Determine the (X, Y) coordinate at the center of the cell enclosing the given text.  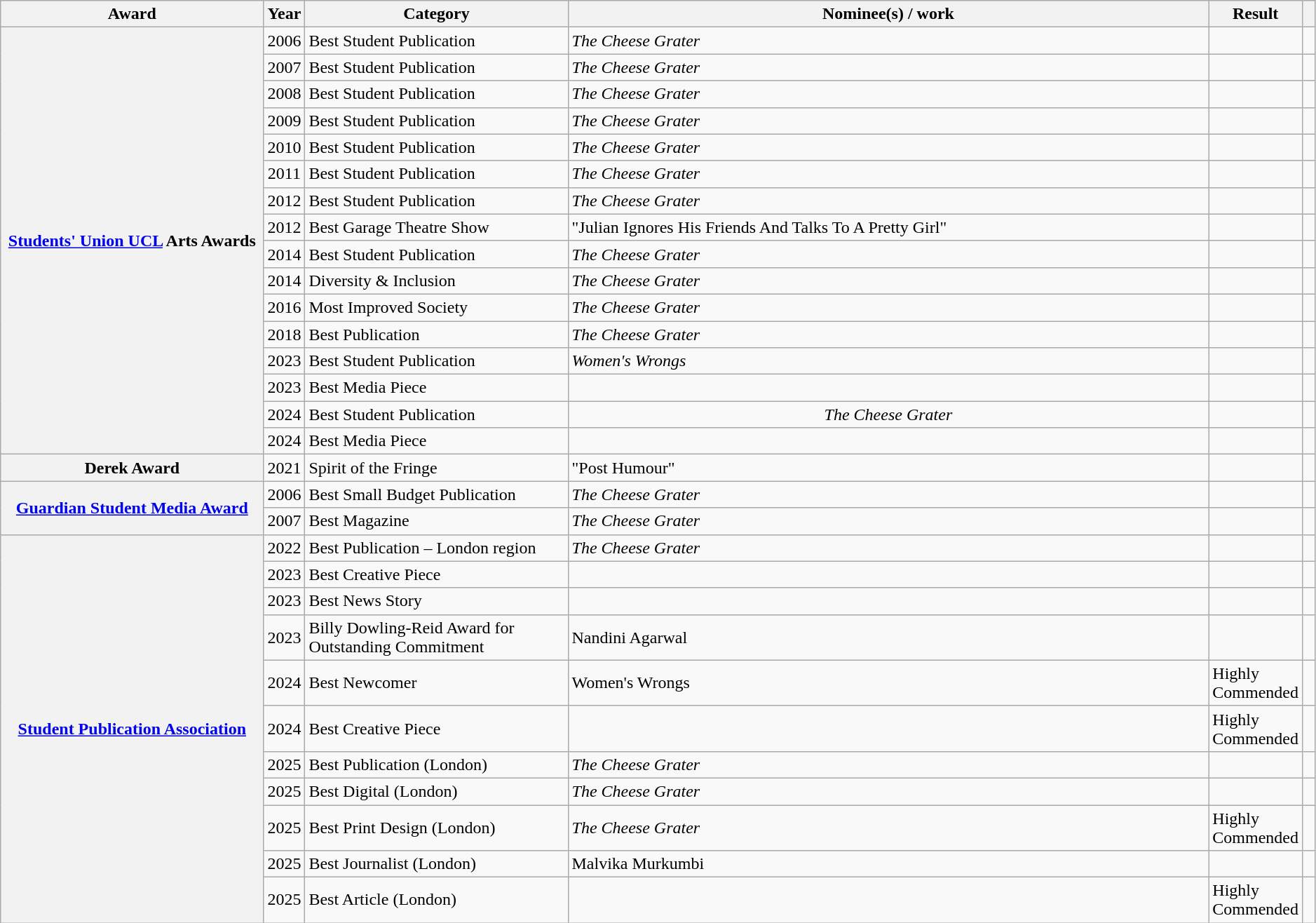
2016 (285, 307)
2009 (285, 121)
Best News Story (436, 601)
Result (1256, 14)
Nominee(s) / work (888, 14)
Best Article (London) (436, 901)
"Post Humour" (888, 468)
2011 (285, 174)
Most Improved Society (436, 307)
Best Newcomer (436, 683)
Best Small Budget Publication (436, 494)
2008 (285, 94)
Students' Union UCL Arts Awards (132, 241)
Nandini Agarwal (888, 637)
Best Garage Theatre Show (436, 227)
Guardian Student Media Award (132, 508)
Best Digital (London) (436, 791)
Year (285, 14)
2010 (285, 147)
Spirit of the Fringe (436, 468)
2018 (285, 335)
Award (132, 14)
Derek Award (132, 468)
Best Publication (436, 335)
Student Publication Association (132, 729)
"Julian Ignores His Friends And Talks To A Pretty Girl" (888, 227)
Best Magazine (436, 521)
Best Print Design (London) (436, 828)
Malvika Murkumbi (888, 864)
2021 (285, 468)
Diversity & Inclusion (436, 281)
Billy Dowling-Reid Award for Outstanding Commitment (436, 637)
Best Journalist (London) (436, 864)
Best Publication (London) (436, 764)
2022 (285, 548)
Category (436, 14)
Best Publication – London region (436, 548)
